Determine the (x, y) coordinate at the center of the cell enclosing the given text.  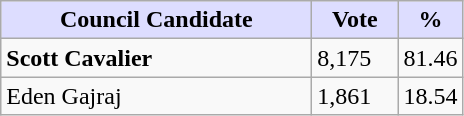
8,175 (355, 58)
18.54 (430, 96)
Vote (355, 20)
81.46 (430, 58)
1,861 (355, 96)
Eden Gajraj (156, 96)
% (430, 20)
Scott Cavalier (156, 58)
Council Candidate (156, 20)
